Determine the (x, y) coordinate at the center of the cell enclosing the given text.  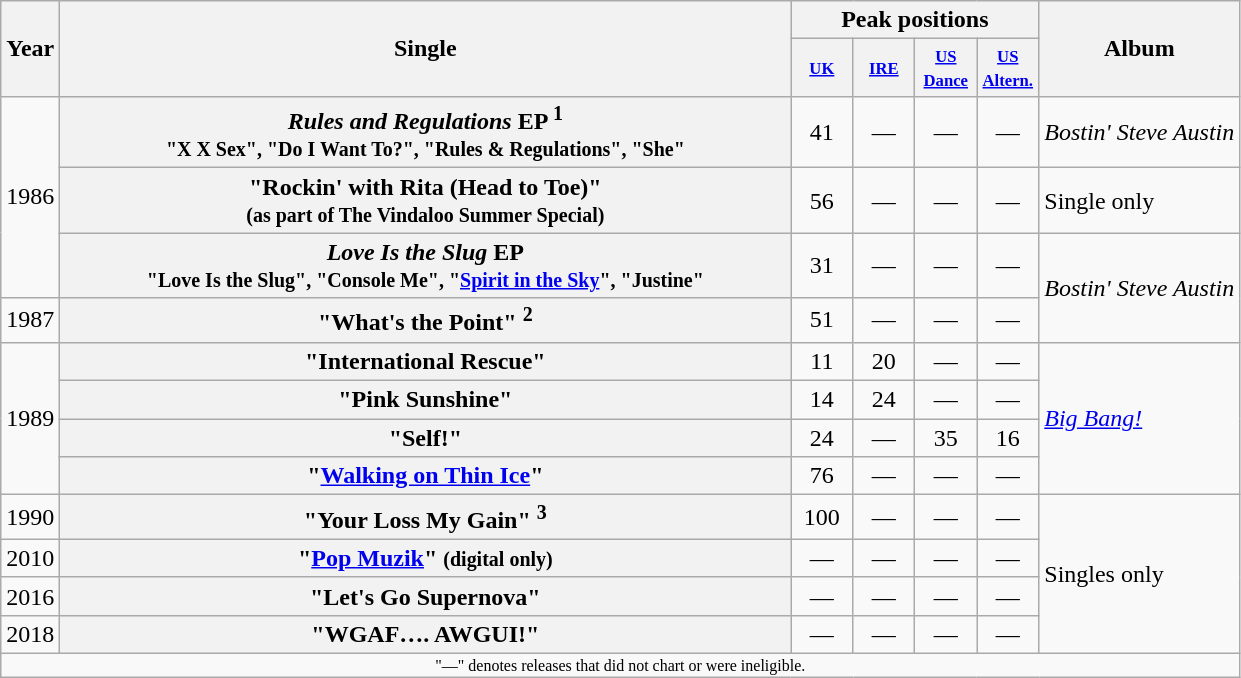
"Let's Go Supernova" (426, 596)
"International Rescue" (426, 362)
"Pink Sunshine" (426, 400)
IRE (884, 68)
Single (426, 49)
2010 (30, 558)
11 (822, 362)
20 (884, 362)
56 (822, 200)
UK (822, 68)
14 (822, 400)
1989 (30, 419)
2016 (30, 596)
41 (822, 132)
100 (822, 518)
35 (946, 438)
"Walking on Thin Ice" (426, 476)
51 (822, 320)
Love Is the Slug EP"Love Is the Slug", "Console Me", "Spirit in the Sky", "Justine" (426, 266)
Rules and Regulations EP 1"X X Sex", "Do I Want To?", "Rules & Regulations", "She" (426, 132)
31 (822, 266)
"Pop Muzik" (digital only) (426, 558)
Single only (1140, 200)
"Your Loss My Gain" 3 (426, 518)
1986 (30, 197)
Big Bang! (1140, 419)
"Self!" (426, 438)
1987 (30, 320)
Year (30, 49)
"Rockin' with Rita (Head to Toe)"(as part of The Vindaloo Summer Special) (426, 200)
Album (1140, 49)
US Altern. (1008, 68)
Peak positions (915, 20)
"What's the Point" 2 (426, 320)
76 (822, 476)
1990 (30, 518)
"—" denotes releases that did not chart or were ineligible. (620, 666)
Singles only (1140, 574)
16 (1008, 438)
US Dance (946, 68)
2018 (30, 634)
"WGAF…. AWGUI!" (426, 634)
